From the cell containing the given text, extract its center point as (X, Y) coordinate. 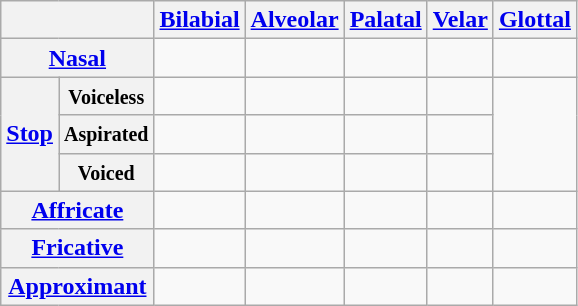
Affricate (78, 210)
Alveolar (294, 20)
Velar (460, 20)
Bilabial (200, 20)
Stop (30, 134)
Nasal (78, 58)
Palatal (386, 20)
Voiced (106, 172)
Voiceless (106, 96)
Fricative (78, 248)
Glottal (534, 20)
Approximant (78, 286)
Aspirated (106, 134)
